From the cell containing the given text, extract its center point as [x, y] coordinate. 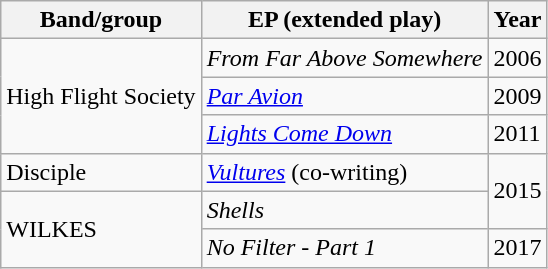
2011 [518, 134]
High Flight Society [101, 96]
EP (extended play) [344, 20]
WILKES [101, 229]
Disciple [101, 172]
2006 [518, 58]
2009 [518, 96]
Vultures (co-writing) [344, 172]
Year [518, 20]
2017 [518, 248]
No Filter - Part 1 [344, 248]
Band/group [101, 20]
From Far Above Somewhere [344, 58]
Par Avion [344, 96]
Shells [344, 210]
2015 [518, 191]
Lights Come Down [344, 134]
